Search for the cell housing the specified text and yield its (X, Y) center coordinate. 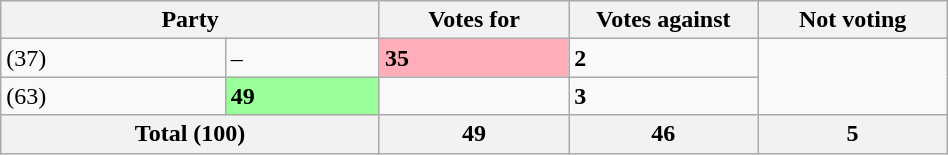
Votes against (664, 20)
2 (664, 58)
Votes for (474, 20)
Total (100) (190, 134)
(63) (113, 96)
3 (664, 96)
Party (190, 20)
35 (474, 58)
5 (852, 134)
Not voting (852, 20)
(37) (113, 58)
– (302, 58)
46 (664, 134)
